Provide the [X, Y] coordinate of the cell's center where the given text is located.  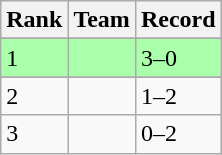
Team [102, 20]
1–2 [178, 96]
0–2 [178, 134]
1 [34, 58]
2 [34, 96]
3–0 [178, 58]
Rank [34, 20]
Record [178, 20]
3 [34, 134]
